Find where the given text appears and provide that cell's center as [x, y] coordinate. 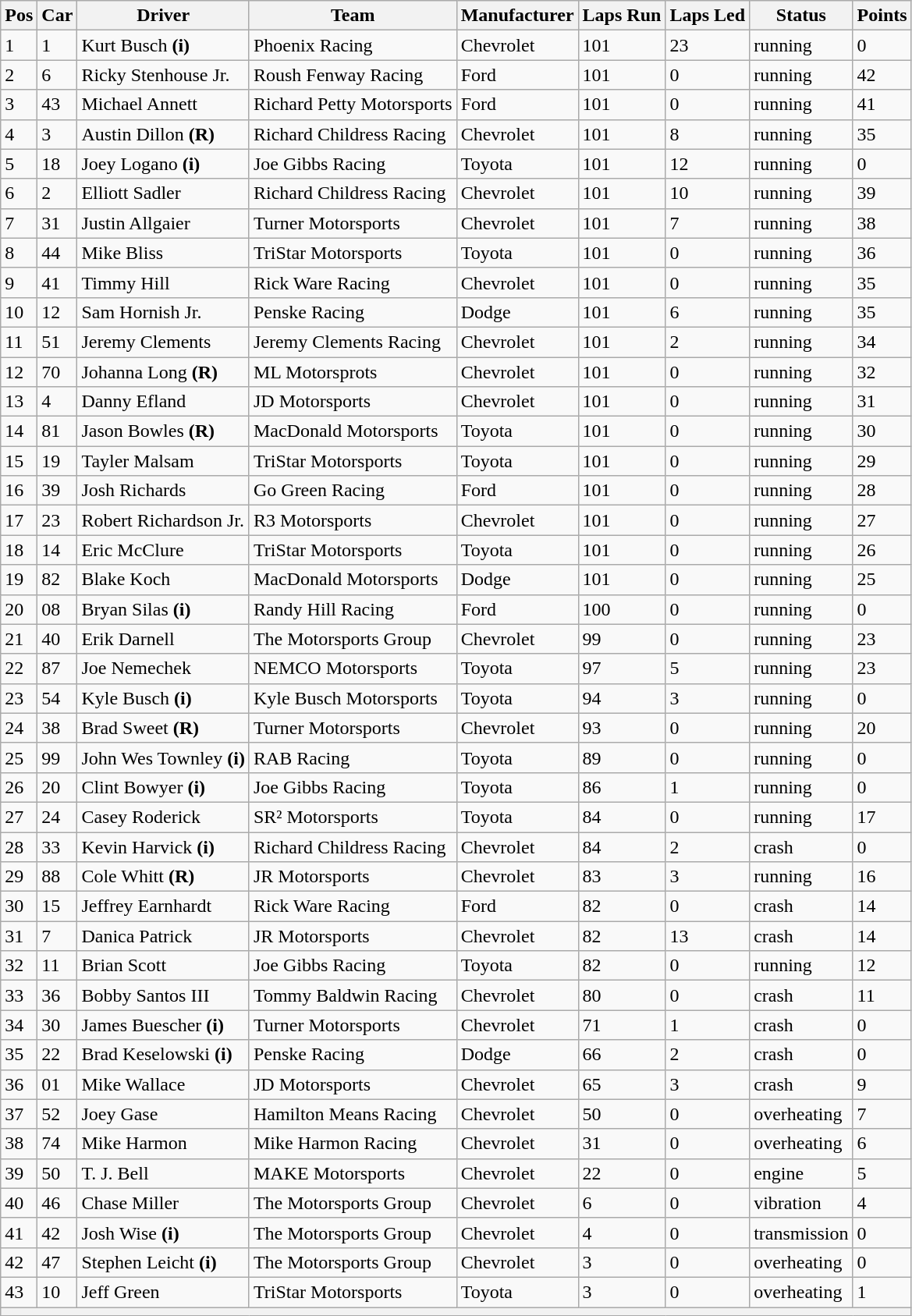
Danny Efland [164, 402]
Chase Miller [164, 1203]
47 [58, 1262]
88 [58, 877]
Brian Scott [164, 966]
NEMCO Motorsports [353, 669]
Joe Nemechek [164, 669]
ML Motorsprots [353, 372]
54 [58, 698]
Josh Wise (i) [164, 1233]
86 [622, 787]
46 [58, 1203]
Car [58, 16]
Points [882, 16]
Richard Petty Motorsports [353, 105]
Austin Dillon (R) [164, 134]
Brad Sweet (R) [164, 728]
RAB Racing [353, 757]
Elliott Sadler [164, 193]
Kevin Harvick (i) [164, 846]
08 [58, 609]
SR² Motorsports [353, 817]
Mike Bliss [164, 253]
94 [622, 698]
Jeff Green [164, 1292]
Kurt Busch (i) [164, 45]
Justin Allgaier [164, 223]
Brad Keselowski (i) [164, 1055]
Bobby Santos III [164, 995]
Clint Bowyer (i) [164, 787]
100 [622, 609]
83 [622, 877]
Kyle Busch Motorsports [353, 698]
Team [353, 16]
MAKE Motorsports [353, 1173]
Mike Harmon Racing [353, 1144]
Randy Hill Racing [353, 609]
87 [58, 669]
51 [58, 342]
T. J. Bell [164, 1173]
Laps Run [622, 16]
Mike Harmon [164, 1144]
Mike Wallace [164, 1084]
01 [58, 1084]
Jeffrey Earnhardt [164, 906]
Jason Bowles (R) [164, 431]
Casey Roderick [164, 817]
37 [19, 1114]
Jeremy Clements [164, 342]
Josh Richards [164, 491]
66 [622, 1055]
Blake Koch [164, 580]
vibration [801, 1203]
71 [622, 1025]
97 [622, 669]
Laps Led [708, 16]
93 [622, 728]
21 [19, 639]
Tayler Malsam [164, 461]
Joey Gase [164, 1114]
Manufacturer [517, 16]
Joey Logano (i) [164, 164]
Robert Richardson Jr. [164, 520]
44 [58, 253]
Johanna Long (R) [164, 372]
Roush Fenway Racing [353, 75]
Michael Annett [164, 105]
Danica Patrick [164, 936]
Bryan Silas (i) [164, 609]
Ricky Stenhouse Jr. [164, 75]
Cole Whitt (R) [164, 877]
70 [58, 372]
89 [622, 757]
Pos [19, 16]
John Wes Townley (i) [164, 757]
Erik Darnell [164, 639]
74 [58, 1144]
Driver [164, 16]
Tommy Baldwin Racing [353, 995]
R3 Motorsports [353, 520]
Sam Hornish Jr. [164, 312]
Eric McClure [164, 550]
81 [58, 431]
52 [58, 1114]
Kyle Busch (i) [164, 698]
Hamilton Means Racing [353, 1114]
Timmy Hill [164, 282]
Stephen Leicht (i) [164, 1262]
80 [622, 995]
Jeremy Clements Racing [353, 342]
Phoenix Racing [353, 45]
65 [622, 1084]
transmission [801, 1233]
Status [801, 16]
James Buescher (i) [164, 1025]
engine [801, 1173]
Go Green Racing [353, 491]
